Extract the [x, y] coordinate from the center of the cell holding the provided text.  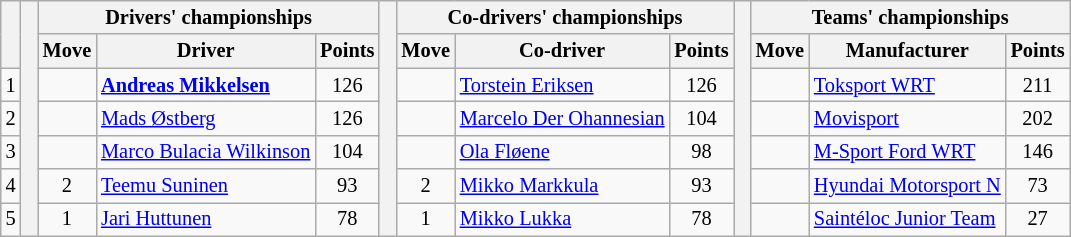
Manufacturer [908, 51]
Marcelo Der Ohannesian [562, 118]
Saintéloc Junior Team [908, 219]
Toksport WRT [908, 85]
Andreas Mikkelsen [206, 85]
Jari Huttunen [206, 219]
73 [1038, 186]
27 [1038, 219]
Hyundai Motorsport N [908, 186]
146 [1038, 152]
Mikko Lukka [562, 219]
Torstein Eriksen [562, 85]
211 [1038, 85]
Drivers' championships [209, 17]
Co-driver [562, 51]
Ola Fløene [562, 152]
Mikko Markkula [562, 186]
Marco Bulacia Wilkinson [206, 152]
3 [11, 152]
Mads Østberg [206, 118]
202 [1038, 118]
Driver [206, 51]
98 [701, 152]
Movisport [908, 118]
M-Sport Ford WRT [908, 152]
Teams' championships [910, 17]
5 [11, 219]
Teemu Suninen [206, 186]
Co-drivers' championships [564, 17]
4 [11, 186]
